Provide the [X, Y] coordinate of the cell's center where the given text is located.  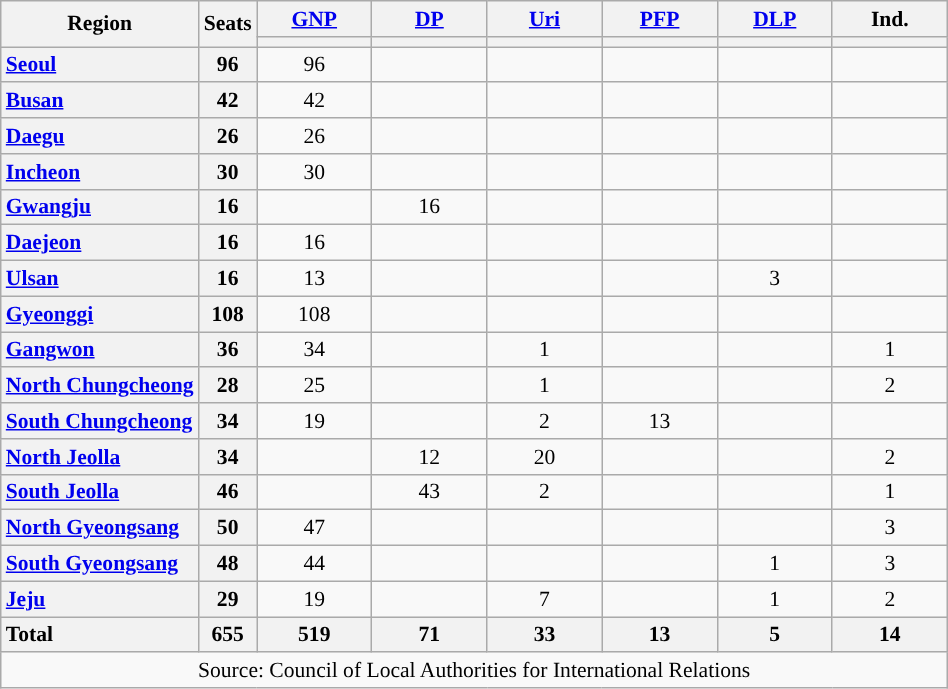
46 [228, 492]
28 [228, 386]
43 [430, 492]
Source: Council of Local Authorities for International Relations [474, 671]
Daegu [100, 136]
36 [228, 350]
Ulsan [100, 279]
20 [544, 457]
Total [100, 635]
29 [228, 599]
North Gyeongsang [100, 528]
Seoul [100, 65]
South Chungcheong [100, 421]
Region [100, 24]
519 [314, 635]
DP [430, 19]
5 [774, 635]
Seats [228, 24]
DLP [774, 19]
655 [228, 635]
47 [314, 528]
33 [544, 635]
25 [314, 386]
Gwangju [100, 207]
14 [890, 635]
71 [430, 635]
Uri [544, 19]
South Gyeongsang [100, 564]
North Jeolla [100, 457]
South Jeolla [100, 492]
PFP [660, 19]
7 [544, 599]
North Chungcheong [100, 386]
44 [314, 564]
Gyeonggi [100, 314]
12 [430, 457]
50 [228, 528]
48 [228, 564]
Daejeon [100, 243]
Incheon [100, 172]
Busan [100, 101]
Gangwon [100, 350]
Ind. [890, 19]
Jeju [100, 599]
GNP [314, 19]
